Capture the cell that displays the provided text and extract its (x, y) central coordinate. 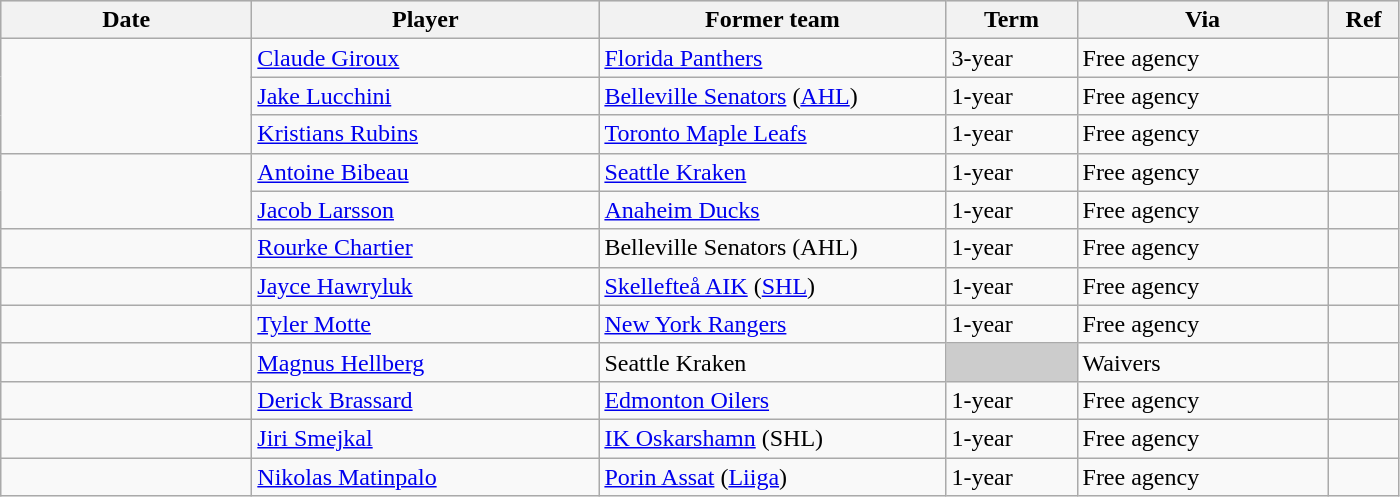
Antoine Bibeau (426, 172)
Kristians Rubins (426, 134)
Jayce Hawryluk (426, 286)
Anaheim Ducks (772, 210)
Ref (1364, 20)
Skellefteå AIK (SHL) (772, 286)
3-year (1012, 58)
Derick Brassard (426, 400)
Magnus Hellberg (426, 362)
Porin Assat (Liiga) (772, 477)
Tyler Motte (426, 324)
Claude Giroux (426, 58)
Florida Panthers (772, 58)
Player (426, 20)
Toronto Maple Leafs (772, 134)
Via (1202, 20)
Jacob Larsson (426, 210)
Jake Lucchini (426, 96)
New York Rangers (772, 324)
Date (126, 20)
Waivers (1202, 362)
IK Oskarshamn (SHL) (772, 438)
Term (1012, 20)
Edmonton Oilers (772, 400)
Jiri Smejkal (426, 438)
Rourke Chartier (426, 248)
Nikolas Matinpalo (426, 477)
Former team (772, 20)
